From the cell containing the given text, extract its center point as (x, y) coordinate. 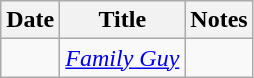
Notes (219, 20)
Family Guy (122, 58)
Date (30, 20)
Title (122, 20)
